Capture the cell that displays the provided text and extract its [X, Y] central coordinate. 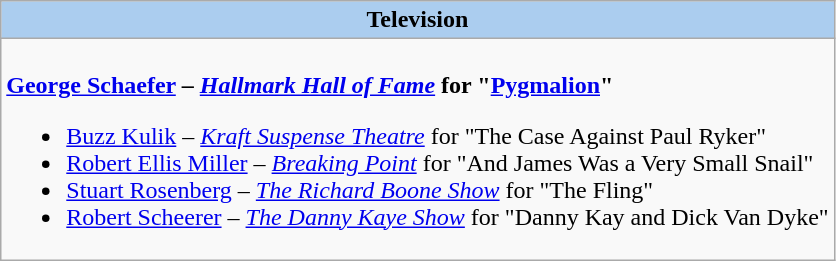
Television [418, 20]
